Pinpoint the cell where the given text exists, returning its (x, y) midpoint coordinate. 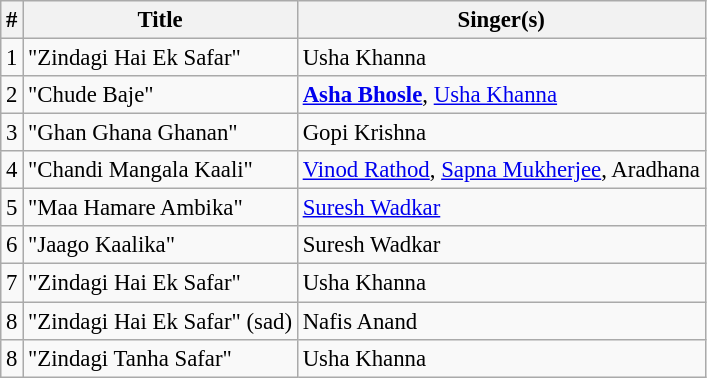
6 (12, 245)
"Jaago Kaalika" (160, 245)
"Zindagi Hai Ek Safar" (sad) (160, 321)
Nafis Anand (501, 321)
Asha Bhosle, Usha Khanna (501, 95)
7 (12, 283)
"Zindagi Tanha Safar" (160, 358)
"Chandi Mangala Kaali" (160, 170)
4 (12, 170)
1 (12, 58)
Vinod Rathod, Sapna Mukherjee, Aradhana (501, 170)
"Chude Baje" (160, 95)
Singer(s) (501, 20)
Title (160, 20)
2 (12, 95)
# (12, 20)
Gopi Krishna (501, 133)
5 (12, 208)
"Maa Hamare Ambika" (160, 208)
"Ghan Ghana Ghanan" (160, 133)
3 (12, 133)
